Identify which cell holds the provided text, then report its (x, y) central coordinate. 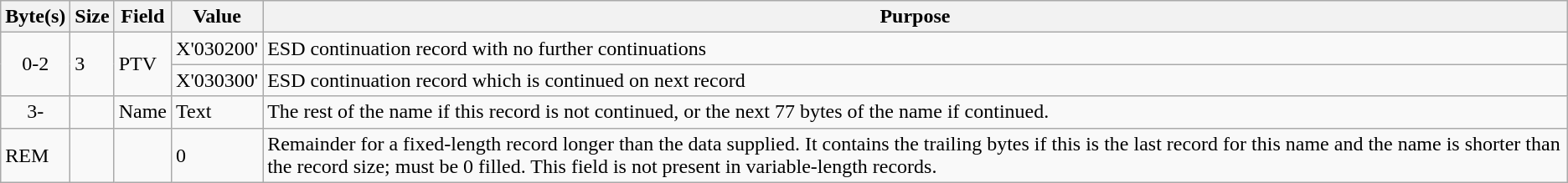
X'030300' (218, 80)
0 (218, 155)
ESD continuation record with no further continuations (916, 48)
Purpose (916, 17)
3- (35, 112)
Name (142, 112)
Value (218, 17)
0-2 (35, 64)
PTV (142, 64)
Byte(s) (35, 17)
REM (35, 155)
X'030200' (218, 48)
Size (92, 17)
3 (92, 64)
Field (142, 17)
The rest of the name if this record is not continued, or the next 77 bytes of the name if continued. (916, 112)
ESD continuation record which is continued on next record (916, 80)
Text (218, 112)
